From the cell containing the given text, extract its center point as (X, Y) coordinate. 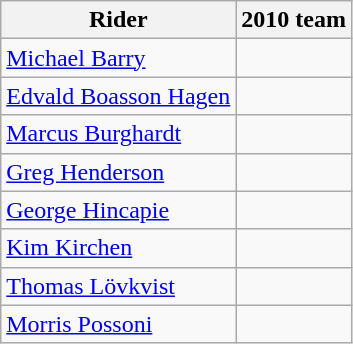
Morris Possoni (118, 324)
Kim Kirchen (118, 248)
2010 team (294, 20)
Marcus Burghardt (118, 134)
George Hincapie (118, 210)
Edvald Boasson Hagen (118, 96)
Michael Barry (118, 58)
Rider (118, 20)
Thomas Lövkvist (118, 286)
Greg Henderson (118, 172)
